Return the [x, y] coordinate for the center point of the cell that contains the specified text.  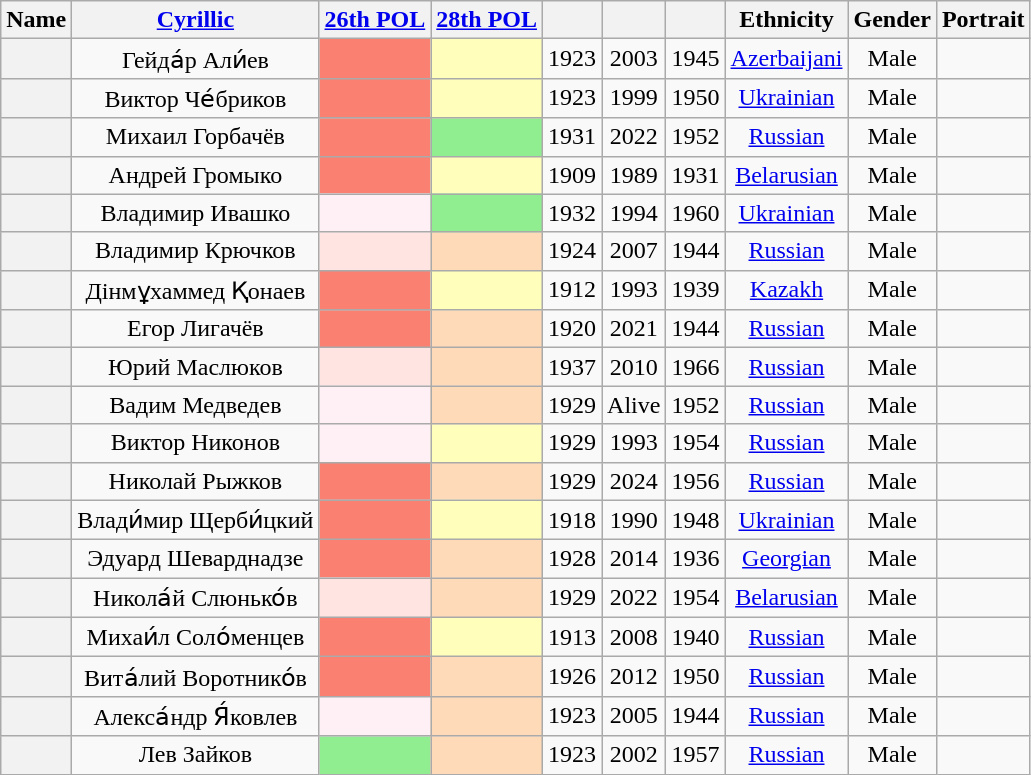
1994 [634, 213]
2002 [634, 755]
2014 [634, 559]
1945 [696, 59]
1937 [572, 367]
Эдуард Шеварднадзе [196, 559]
2024 [634, 481]
2010 [634, 367]
Виктор Никонов [196, 443]
Юрий Маслюков [196, 367]
1924 [572, 251]
Михаил Горбачёв [196, 137]
Владимир Ивашко [196, 213]
1960 [696, 213]
28th POL [487, 20]
Azerbaijani [786, 59]
Gender [892, 20]
Владимир Крючков [196, 251]
1928 [572, 559]
Лев Зайков [196, 755]
Name [36, 20]
1939 [696, 290]
1909 [572, 175]
1990 [634, 520]
Alive [634, 405]
1956 [696, 481]
1940 [696, 637]
Михаи́л Соло́менцев [196, 637]
2021 [634, 329]
Егор Лигачёв [196, 329]
Kazakh [786, 290]
Вита́лий Воротнико́в [196, 677]
Вадим Медведев [196, 405]
1912 [572, 290]
Georgian [786, 559]
Cyrillic [196, 20]
1957 [696, 755]
1918 [572, 520]
Гейда́р Али́ев [196, 59]
1913 [572, 637]
1920 [572, 329]
Виктор Че́бриков [196, 98]
Дінмұхаммед Қонаев [196, 290]
2012 [634, 677]
1999 [634, 98]
1932 [572, 213]
26th POL [375, 20]
Влади́мир Щерби́цкий [196, 520]
1936 [696, 559]
1926 [572, 677]
2007 [634, 251]
2008 [634, 637]
2003 [634, 59]
2005 [634, 716]
1966 [696, 367]
1948 [696, 520]
Алекса́ндр Я́ковлев [196, 716]
Никола́й Слюнько́в [196, 598]
Николай Рыжков [196, 481]
Андрей Громыко [196, 175]
Ethnicity [786, 20]
Portrait [983, 20]
1989 [634, 175]
